Search for the cell housing the specified text and yield its (x, y) center coordinate. 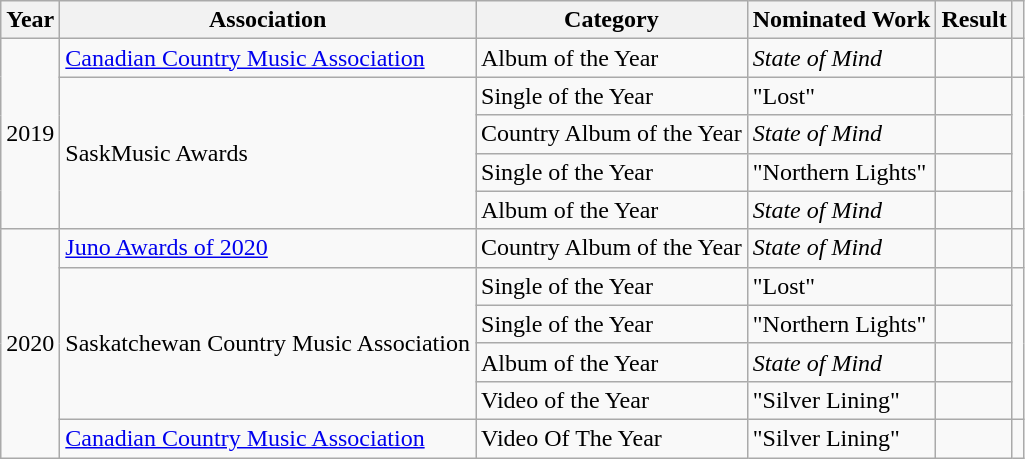
2020 (30, 343)
Video of the Year (612, 400)
SaskMusic Awards (268, 153)
Association (268, 20)
Category (612, 20)
Juno Awards of 2020 (268, 248)
Video Of The Year (612, 438)
Year (30, 20)
Nominated Work (842, 20)
2019 (30, 134)
Saskatchewan Country Music Association (268, 343)
Result (974, 20)
